Locate the cell with the specified text and output its [x, y] center coordinate. 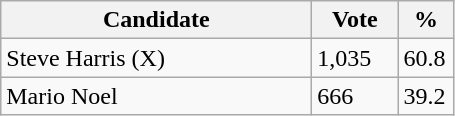
666 [355, 96]
Candidate [156, 20]
1,035 [355, 58]
Mario Noel [156, 96]
39.2 [426, 96]
Vote [355, 20]
% [426, 20]
60.8 [426, 58]
Steve Harris (X) [156, 58]
